Output the (X, Y) coordinate of the center of the cell containing the given text.  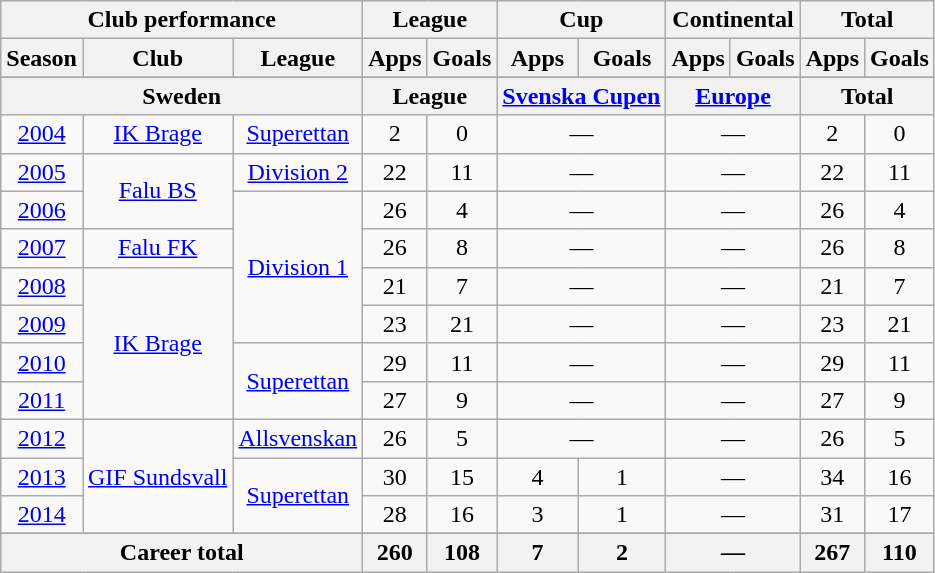
34 (832, 477)
Career total (182, 553)
2010 (42, 362)
Club (157, 58)
108 (462, 553)
3 (538, 515)
2011 (42, 400)
Europe (733, 96)
Continental (733, 20)
17 (900, 515)
2012 (42, 438)
260 (395, 553)
2008 (42, 286)
Falu BS (157, 191)
Sweden (182, 96)
15 (462, 477)
Division 2 (298, 172)
110 (900, 553)
2014 (42, 515)
2005 (42, 172)
Cup (582, 20)
Svenska Cupen (582, 96)
31 (832, 515)
2006 (42, 210)
Falu FK (157, 248)
Allsvenskan (298, 438)
GIF Sundsvall (157, 476)
2004 (42, 134)
267 (832, 553)
2007 (42, 248)
30 (395, 477)
28 (395, 515)
Season (42, 58)
Division 1 (298, 267)
2013 (42, 477)
2009 (42, 324)
Club performance (182, 20)
